Find where the given text appears and provide that cell's center as [X, Y] coordinate. 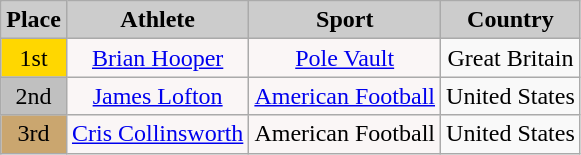
James Lofton [157, 96]
Country [511, 20]
Athlete [157, 20]
Sport [345, 20]
2nd [34, 96]
1st [34, 58]
3rd [34, 134]
Great Britain [511, 58]
Pole Vault [345, 58]
Place [34, 20]
Brian Hooper [157, 58]
Cris Collinsworth [157, 134]
